Return the [X, Y] coordinate for the center point of the cell that contains the specified text.  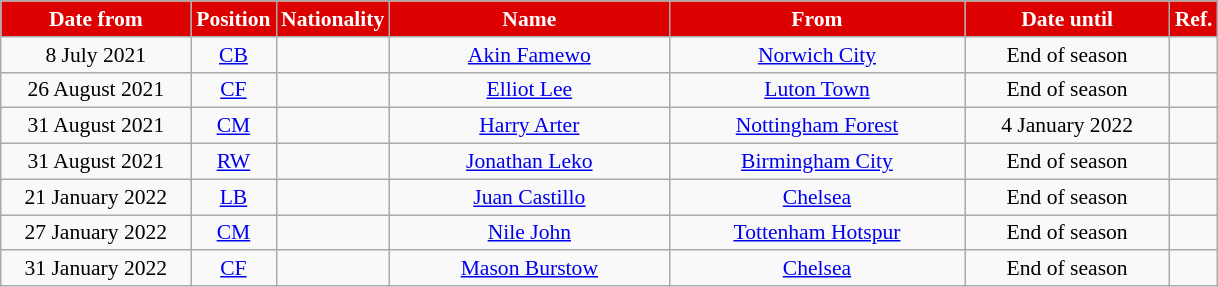
27 January 2022 [96, 233]
Nationality [332, 19]
Ref. [1194, 19]
Jonathan Leko [529, 162]
21 January 2022 [96, 197]
Harry Arter [529, 126]
LB [234, 197]
Position [234, 19]
4 January 2022 [1068, 126]
Nottingham Forest [816, 126]
26 August 2021 [96, 90]
From [816, 19]
Nile John [529, 233]
RW [234, 162]
Luton Town [816, 90]
Tottenham Hotspur [816, 233]
Birmingham City [816, 162]
Akin Famewo [529, 55]
Norwich City [816, 55]
Date from [96, 19]
Name [529, 19]
Elliot Lee [529, 90]
31 January 2022 [96, 269]
CB [234, 55]
8 July 2021 [96, 55]
Juan Castillo [529, 197]
Mason Burstow [529, 269]
Date until [1068, 19]
